Output the (x, y) coordinate of the center of the cell containing the given text.  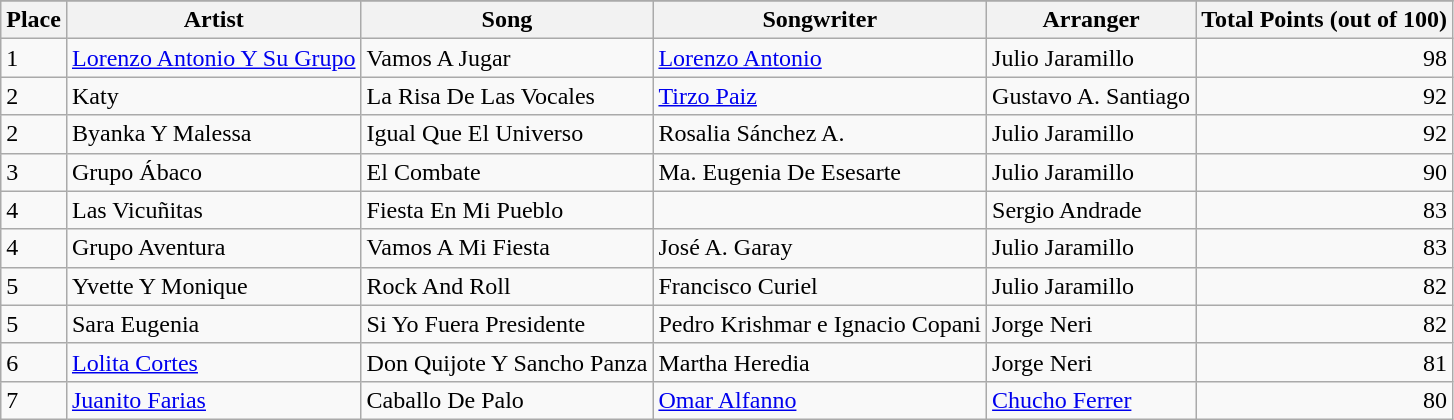
3 (34, 172)
Juanito Farias (214, 400)
Grupo Ábaco (214, 172)
Arranger (1092, 20)
Caballo De Palo (507, 400)
Chucho Ferrer (1092, 400)
Gustavo A. Santiago (1092, 96)
Rock And Roll (507, 286)
Rosalia Sánchez A. (820, 134)
Vamos A Mi Fiesta (507, 248)
Byanka Y Malessa (214, 134)
El Combate (507, 172)
Fiesta En Mi Pueblo (507, 210)
Total Points (out of 100) (1324, 20)
Pedro Krishmar e Ignacio Copani (820, 324)
Katy (214, 96)
Sara Eugenia (214, 324)
Si Yo Fuera Presidente (507, 324)
Place (34, 20)
Sergio Andrade (1092, 210)
98 (1324, 58)
Grupo Aventura (214, 248)
Omar Alfanno (820, 400)
81 (1324, 362)
La Risa De Las Vocales (507, 96)
Igual Que El Universo (507, 134)
7 (34, 400)
Vamos A Jugar (507, 58)
Ma. Eugenia De Esesarte (820, 172)
Don Quijote Y Sancho Panza (507, 362)
Yvette Y Monique (214, 286)
Lorenzo Antonio Y Su Grupo (214, 58)
Song (507, 20)
José A. Garay (820, 248)
Las Vicuñitas (214, 210)
6 (34, 362)
1 (34, 58)
Artist (214, 20)
Lolita Cortes (214, 362)
80 (1324, 400)
Lorenzo Antonio (820, 58)
Songwriter (820, 20)
Francisco Curiel (820, 286)
Martha Heredia (820, 362)
90 (1324, 172)
Tirzo Paiz (820, 96)
